Search for the cell housing the specified text and yield its [x, y] center coordinate. 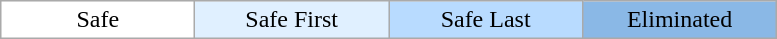
Safe [98, 20]
Safe First [292, 20]
Eliminated [680, 20]
Safe Last [486, 20]
